Determine the (X, Y) coordinate at the center of the cell enclosing the given text.  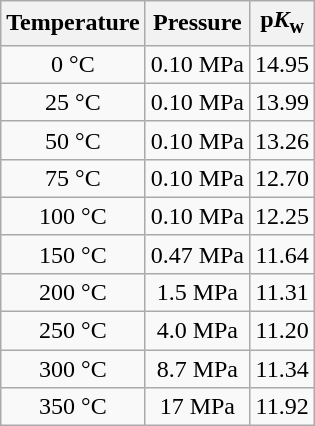
75 °C (73, 178)
50 °C (73, 140)
250 °C (73, 331)
11.20 (282, 331)
Pressure (197, 23)
4.0 MPa (197, 331)
11.92 (282, 407)
25 °C (73, 102)
Temperature (73, 23)
1.5 MPa (197, 292)
100 °C (73, 216)
0 °C (73, 64)
11.31 (282, 292)
17 MPa (197, 407)
13.26 (282, 140)
13.99 (282, 102)
11.34 (282, 369)
12.70 (282, 178)
350 °C (73, 407)
300 °C (73, 369)
8.7 MPa (197, 369)
14.95 (282, 64)
150 °C (73, 254)
0.47 MPa (197, 254)
200 °C (73, 292)
11.64 (282, 254)
pKw (282, 23)
12.25 (282, 216)
